Determine the (x, y) coordinate at the center of the cell enclosing the given text.  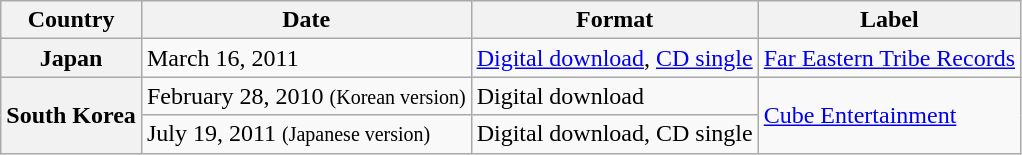
Date (306, 20)
Cube Entertainment (889, 115)
March 16, 2011 (306, 58)
Format (614, 20)
Japan (72, 58)
Country (72, 20)
Label (889, 20)
July 19, 2011 (Japanese version) (306, 134)
South Korea (72, 115)
Far Eastern Tribe Records (889, 58)
Digital download (614, 96)
February 28, 2010 (Korean version) (306, 96)
